Identify which cell holds the provided text, then report its [x, y] central coordinate. 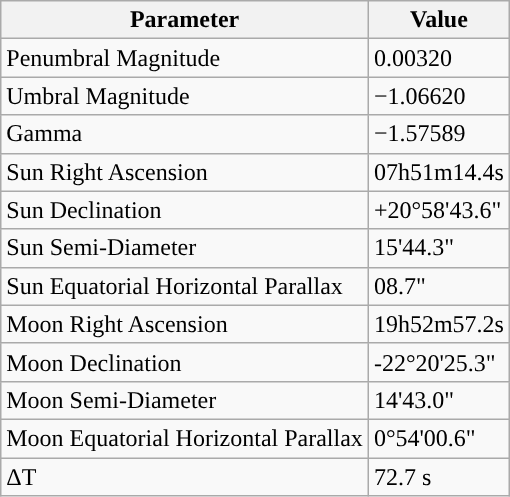
−1.06620 [438, 96]
Sun Equatorial Horizontal Parallax [185, 286]
Moon Equatorial Horizontal Parallax [185, 438]
Sun Right Ascension [185, 172]
Penumbral Magnitude [185, 58]
−1.57589 [438, 134]
72.7 s [438, 477]
07h51m14.4s [438, 172]
Umbral Magnitude [185, 96]
Value [438, 20]
Sun Semi-Diameter [185, 248]
08.7" [438, 286]
Moon Semi-Diameter [185, 400]
14'43.0" [438, 400]
ΔT [185, 477]
Moon Declination [185, 362]
-22°20'25.3" [438, 362]
0.00320 [438, 58]
Moon Right Ascension [185, 324]
+20°58'43.6" [438, 210]
15'44.3" [438, 248]
Gamma [185, 134]
Sun Declination [185, 210]
19h52m57.2s [438, 324]
0°54'00.6" [438, 438]
Parameter [185, 20]
